Identify which cell holds the provided text, then report its (x, y) central coordinate. 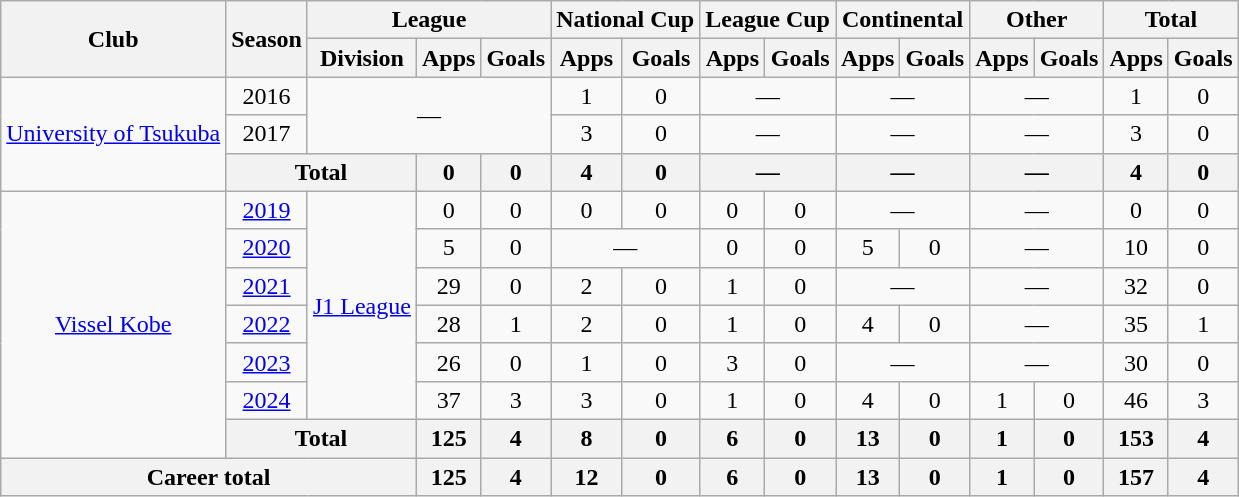
153 (1136, 438)
29 (448, 286)
46 (1136, 400)
2024 (267, 400)
2021 (267, 286)
League Cup (768, 20)
National Cup (626, 20)
2017 (267, 134)
Other (1037, 20)
8 (587, 438)
2022 (267, 324)
35 (1136, 324)
Continental (903, 20)
28 (448, 324)
157 (1136, 477)
J1 League (362, 305)
Vissel Kobe (114, 324)
2016 (267, 96)
University of Tsukuba (114, 134)
2023 (267, 362)
League (428, 20)
2019 (267, 210)
Club (114, 39)
30 (1136, 362)
Division (362, 58)
32 (1136, 286)
37 (448, 400)
10 (1136, 248)
Career total (209, 477)
26 (448, 362)
2020 (267, 248)
12 (587, 477)
Season (267, 39)
